Identify which cell holds the provided text, then report its (X, Y) central coordinate. 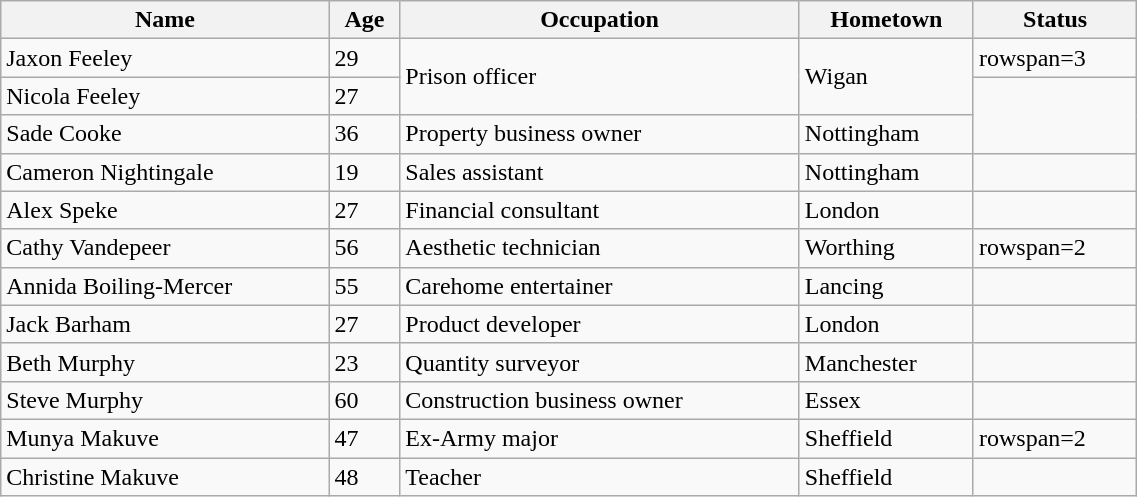
Aesthetic technician (600, 248)
Ex-Army major (600, 438)
Lancing (886, 286)
Age (364, 20)
Sales assistant (600, 172)
56 (364, 248)
Essex (886, 400)
Sade Cooke (165, 134)
Jaxon Feeley (165, 58)
23 (364, 362)
Steve Murphy (165, 400)
36 (364, 134)
Manchester (886, 362)
60 (364, 400)
Munya Makuve (165, 438)
Beth Murphy (165, 362)
Construction business owner (600, 400)
Property business owner (600, 134)
Cameron Nightingale (165, 172)
Christine Makuve (165, 477)
Product developer (600, 324)
Wigan (886, 77)
Teacher (600, 477)
Quantity surveyor (600, 362)
47 (364, 438)
Annida Boiling-Mercer (165, 286)
48 (364, 477)
Alex Speke (165, 210)
Carehome entertainer (600, 286)
Financial consultant (600, 210)
Hometown (886, 20)
Worthing (886, 248)
55 (364, 286)
Status (1054, 20)
Name (165, 20)
Jack Barham (165, 324)
Cathy Vandepeer (165, 248)
Nicola Feeley (165, 96)
Occupation (600, 20)
rowspan=3 (1054, 58)
19 (364, 172)
29 (364, 58)
Prison officer (600, 77)
